Scan for the cell matching the given text and deliver its (X, Y) coordinate at center. 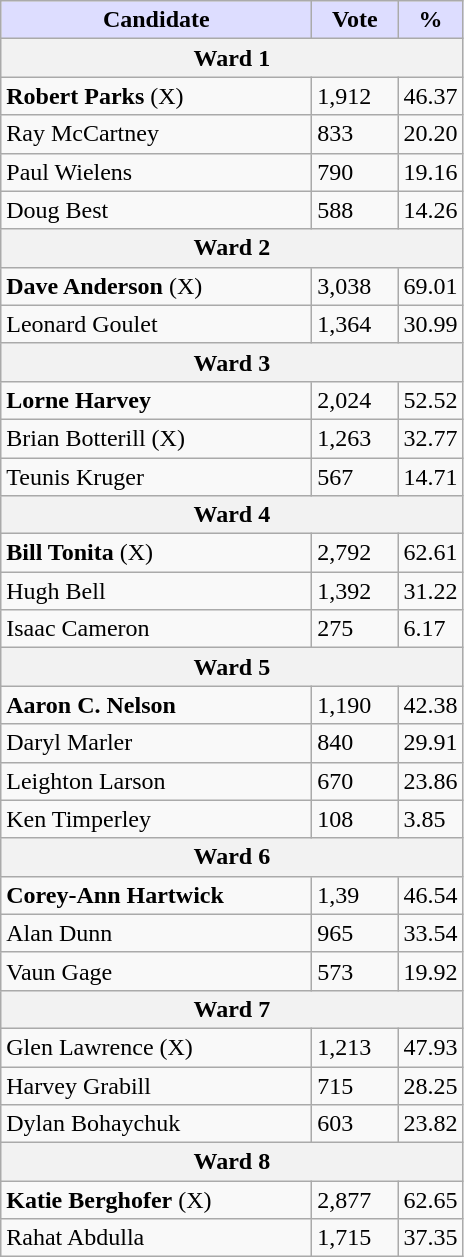
840 (355, 743)
19.16 (430, 172)
30.99 (430, 324)
573 (355, 971)
20.20 (430, 134)
Aaron C. Nelson (156, 705)
108 (355, 819)
Ken Timperley (156, 819)
28.25 (430, 1085)
2,877 (355, 1200)
29.91 (430, 743)
Katie Berghofer (X) (156, 1200)
790 (355, 172)
588 (355, 210)
603 (355, 1124)
37.35 (430, 1238)
Leighton Larson (156, 781)
46.54 (430, 895)
Dave Anderson (X) (156, 286)
% (430, 20)
47.93 (430, 1047)
23.82 (430, 1124)
69.01 (430, 286)
23.86 (430, 781)
Alan Dunn (156, 933)
32.77 (430, 438)
Corey-Ann Hartwick (156, 895)
1,39 (355, 895)
Rahat Abdulla (156, 1238)
14.71 (430, 477)
1,912 (355, 96)
Brian Botterill (X) (156, 438)
Ward 5 (232, 667)
833 (355, 134)
Vote (355, 20)
Ray McCartney (156, 134)
567 (355, 477)
1,190 (355, 705)
19.92 (430, 971)
33.54 (430, 933)
Bill Tonita (X) (156, 553)
Ward 2 (232, 248)
31.22 (430, 591)
1,263 (355, 438)
14.26 (430, 210)
1,715 (355, 1238)
2,792 (355, 553)
52.52 (430, 400)
6.17 (430, 629)
670 (355, 781)
Paul Wielens (156, 172)
Glen Lawrence (X) (156, 1047)
1,213 (355, 1047)
275 (355, 629)
3,038 (355, 286)
Candidate (156, 20)
42.38 (430, 705)
1,364 (355, 324)
Vaun Gage (156, 971)
1,392 (355, 591)
Teunis Kruger (156, 477)
46.37 (430, 96)
Leonard Goulet (156, 324)
Lorne Harvey (156, 400)
Harvey Grabill (156, 1085)
965 (355, 933)
62.65 (430, 1200)
715 (355, 1085)
Ward 7 (232, 1009)
2,024 (355, 400)
62.61 (430, 553)
Ward 8 (232, 1162)
Ward 6 (232, 857)
Ward 4 (232, 515)
Daryl Marler (156, 743)
Ward 1 (232, 58)
Isaac Cameron (156, 629)
Hugh Bell (156, 591)
Doug Best (156, 210)
Robert Parks (X) (156, 96)
3.85 (430, 819)
Dylan Bohaychuk (156, 1124)
Ward 3 (232, 362)
